Provide the (X, Y) coordinate of the cell's center where the given text is located.  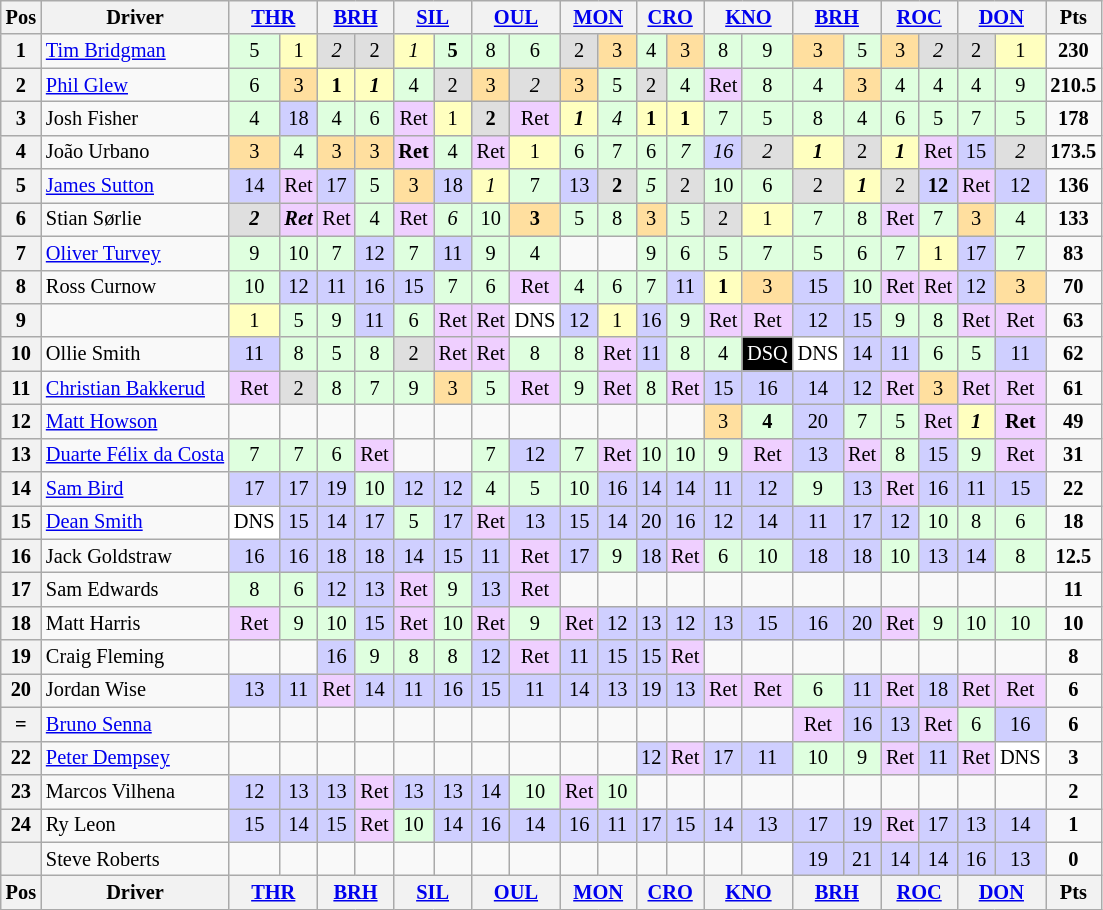
230 (1074, 51)
Tim Bridgman (135, 51)
Jack Goldstraw (135, 556)
178 (1074, 118)
Steve Roberts (135, 859)
12.5 (1074, 556)
= (21, 724)
136 (1074, 186)
Matt Howson (135, 421)
49 (1074, 421)
Duarte Félix da Costa (135, 455)
Jordan Wise (135, 690)
23 (21, 791)
62 (1074, 354)
James Sutton (135, 186)
Oliver Turvey (135, 253)
Phil Glew (135, 85)
Stian Sørlie (135, 219)
70 (1074, 287)
Josh Fisher (135, 118)
Marcos Vilhena (135, 791)
Dean Smith (135, 522)
Peter Dempsey (135, 758)
Christian Bakkerud (135, 388)
21 (862, 859)
DSQ (767, 354)
173.5 (1074, 152)
Ollie Smith (135, 354)
210.5 (1074, 85)
31 (1074, 455)
Sam Bird (135, 489)
63 (1074, 320)
Sam Edwards (135, 589)
61 (1074, 388)
João Urbano (135, 152)
Bruno Senna (135, 724)
133 (1074, 219)
Ry Leon (135, 825)
0 (1074, 859)
24 (21, 825)
Craig Fleming (135, 657)
Ross Curnow (135, 287)
Matt Harris (135, 623)
83 (1074, 253)
